Search for the cell housing the specified text and yield its [X, Y] center coordinate. 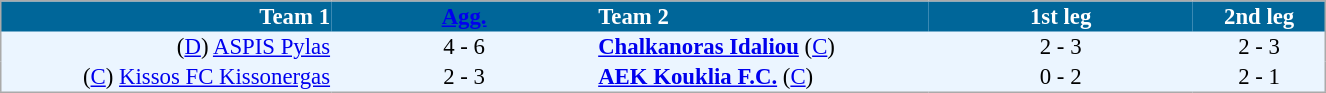
AEK Kouklia F.C. (C) [762, 77]
2nd leg [1260, 16]
2 - 1 [1260, 77]
4 - 6 [464, 47]
Agg. [464, 16]
0 - 2 [1060, 77]
Team 1 [166, 16]
Team 2 [762, 16]
(D) ASPIS Pylas [166, 47]
1st leg [1060, 16]
Chalkanoras Idaliou (C) [762, 47]
(C) Kissos FC Kissonergas [166, 77]
